For the text-containing cell, return its midpoint in [X, Y] coordinate format. 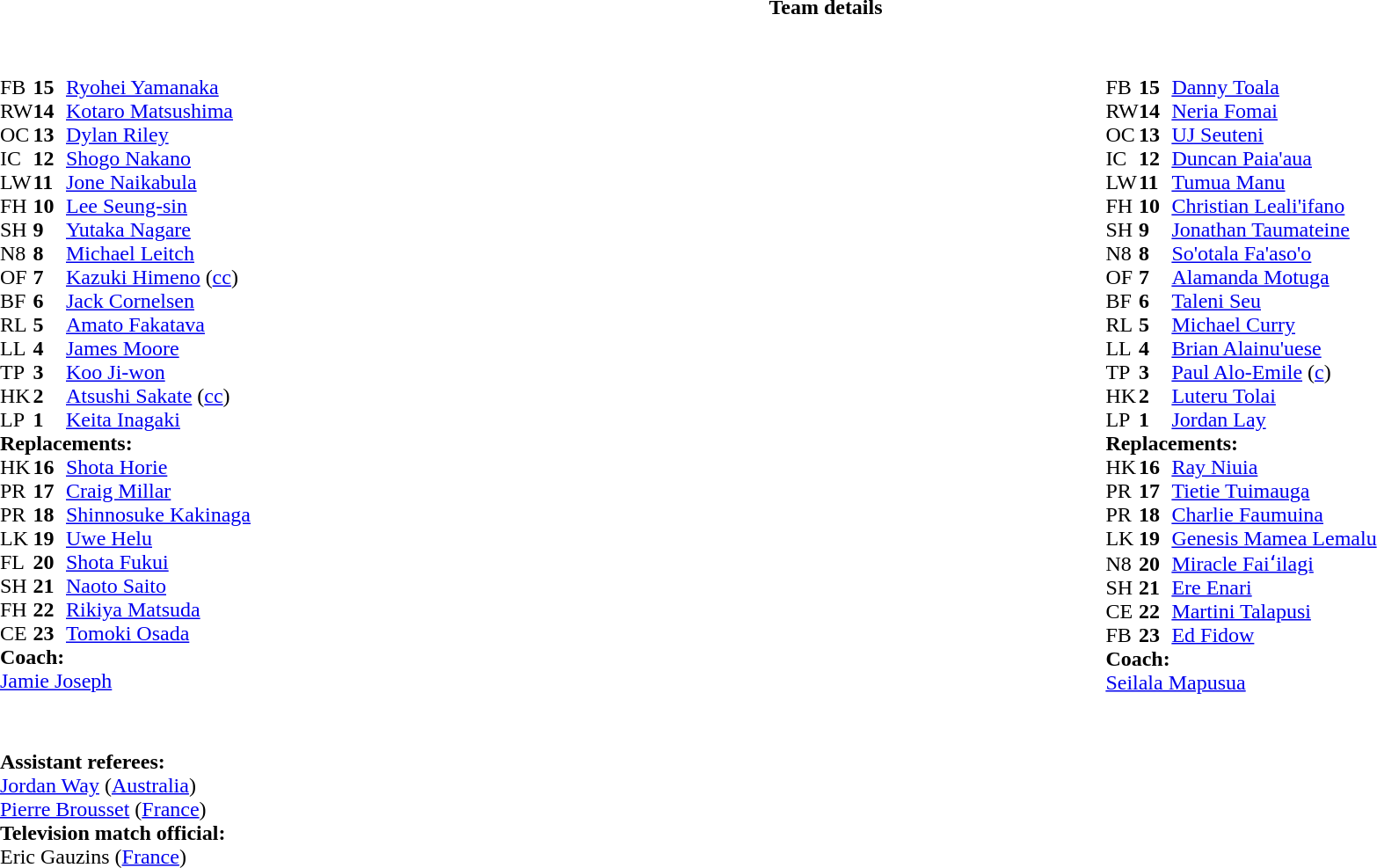
Seilala Mapusua [1241, 682]
Atsushi Sakate (cc) [158, 396]
Duncan Paia'aua [1273, 158]
Miracle Faiʻilagi [1273, 563]
Charlie Faumuina [1273, 515]
Taleni Seu [1273, 301]
Michael Leitch [158, 253]
Ryohei Yamanaka [158, 88]
So'otala Fa'aso'o [1273, 253]
UJ Seuteni [1273, 135]
Danny Toala [1273, 88]
Jordan Lay [1273, 420]
Michael Curry [1273, 325]
Rikiya Matsuda [158, 610]
Jone Naikabula [158, 183]
Martini Talapusi [1273, 612]
James Moore [158, 348]
Craig Millar [158, 491]
Amato Fakatava [158, 325]
Paul Alo-Emile (c) [1273, 373]
Keita Inagaki [158, 420]
Ed Fidow [1273, 635]
Jack Cornelsen [158, 301]
Tomoki Osada [158, 633]
Jamie Joseph [125, 681]
Shota Horie [158, 468]
Kazuki Himeno (cc) [158, 278]
Genesis Mamea Lemalu [1273, 538]
Christian Leali'ifano [1273, 206]
FL [17, 563]
Lee Seung-sin [158, 206]
Yutaka Nagare [158, 230]
Kotaro Matsushima [158, 111]
Neria Fomai [1273, 111]
Jonathan Taumateine [1273, 230]
Naoto Saito [158, 586]
Ere Enari [1273, 587]
Shota Fukui [158, 563]
Luteru Tolai [1273, 396]
Brian Alainu'uese [1273, 348]
Tietie Tuimauga [1273, 491]
Ray Niuia [1273, 468]
Shogo Nakano [158, 158]
Shinnosuke Kakinaga [158, 515]
Koo Ji-won [158, 373]
Uwe Helu [158, 538]
Dylan Riley [158, 135]
Alamanda Motuga [1273, 278]
Tumua Manu [1273, 183]
